Scan for the cell matching the given text and deliver its [X, Y] coordinate at center. 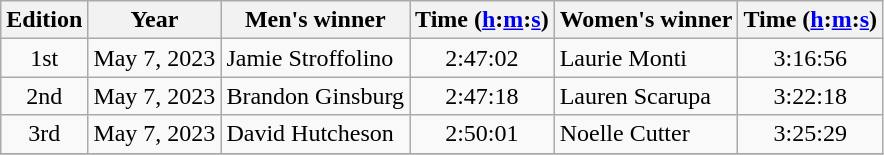
Jamie Stroffolino [316, 58]
3rd [44, 134]
2:47:02 [482, 58]
Edition [44, 20]
3:16:56 [810, 58]
Noelle Cutter [646, 134]
Laurie Monti [646, 58]
2:50:01 [482, 134]
Men's winner [316, 20]
2nd [44, 96]
Women's winner [646, 20]
3:22:18 [810, 96]
David Hutcheson [316, 134]
3:25:29 [810, 134]
2:47:18 [482, 96]
1st [44, 58]
Year [154, 20]
Brandon Ginsburg [316, 96]
Lauren Scarupa [646, 96]
